From the cell containing the given text, extract its center point as [x, y] coordinate. 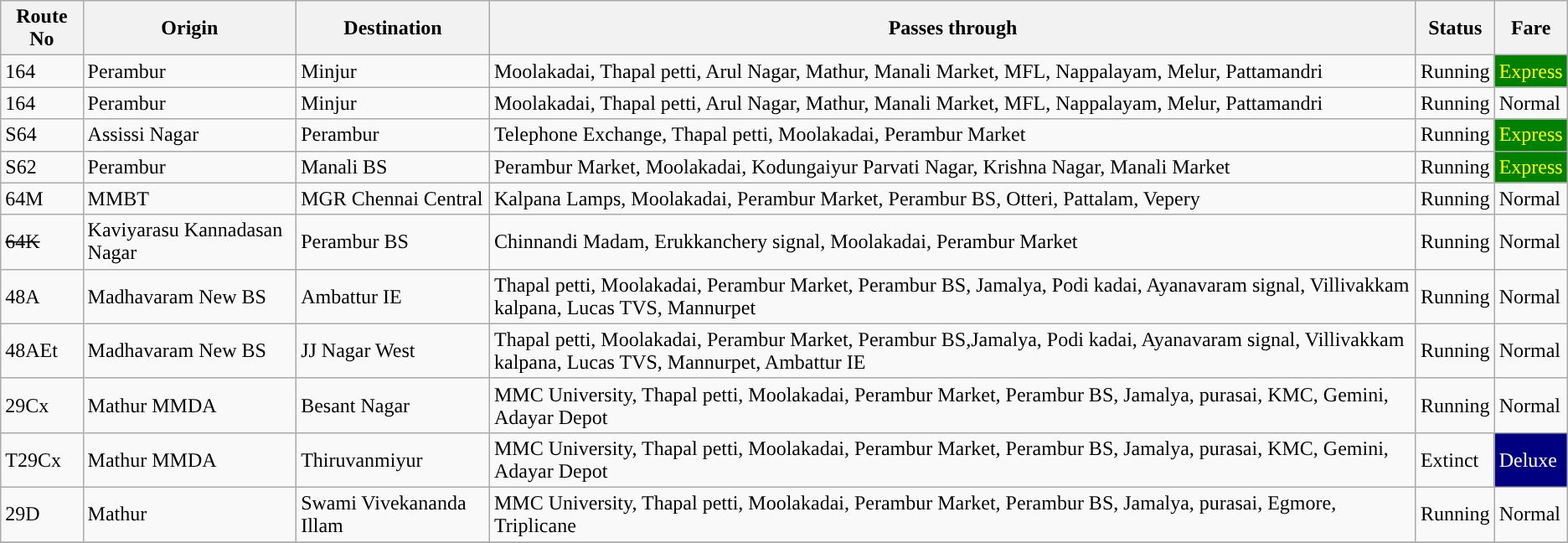
MMC University, Thapal petti, Moolakadai, Perambur Market, Perambur BS, Jamalya, purasai, Egmore, Triplicane [952, 515]
Ambattur IE [394, 297]
Destination [394, 28]
Deluxe [1531, 459]
29D [42, 515]
Mathur [189, 515]
Assissi Nagar [189, 135]
29Cx [42, 406]
JJ Nagar West [394, 350]
Swami Vivekananda Illam [394, 515]
S64 [42, 135]
64M [42, 199]
Kalpana Lamps, Moolakadai, Perambur Market, Perambur BS, Otteri, Pattalam, Vepery [952, 199]
Status [1455, 28]
64K [42, 241]
Kaviyarasu Kannadasan Nagar [189, 241]
Telephone Exchange, Thapal petti, Moolakadai, Perambur Market [952, 135]
MMBT [189, 199]
S62 [42, 167]
Passes through [952, 28]
Origin [189, 28]
Extinct [1455, 459]
48AEt [42, 350]
MGR Chennai Central [394, 199]
Besant Nagar [394, 406]
Perambur Market, Moolakadai, Kodungaiyur Parvati Nagar, Krishna Nagar, Manali Market [952, 167]
Manali BS [394, 167]
Thapal petti, Moolakadai, Perambur Market, Perambur BS, Jamalya, Podi kadai, Ayanavaram signal, Villivakkam kalpana, Lucas TVS, Mannurpet [952, 297]
Thapal petti, Moolakadai, Perambur Market, Perambur BS,Jamalya, Podi kadai, Ayanavaram signal, Villivakkam kalpana, Lucas TVS, Mannurpet, Ambattur IE [952, 350]
Fare [1531, 28]
Route No [42, 28]
48A [42, 297]
Chinnandi Madam, Erukkanchery signal, Moolakadai, Perambur Market [952, 241]
Thiruvanmiyur [394, 459]
T29Cx [42, 459]
Perambur BS [394, 241]
